Scan for the cell matching the given text and deliver its [X, Y] coordinate at center. 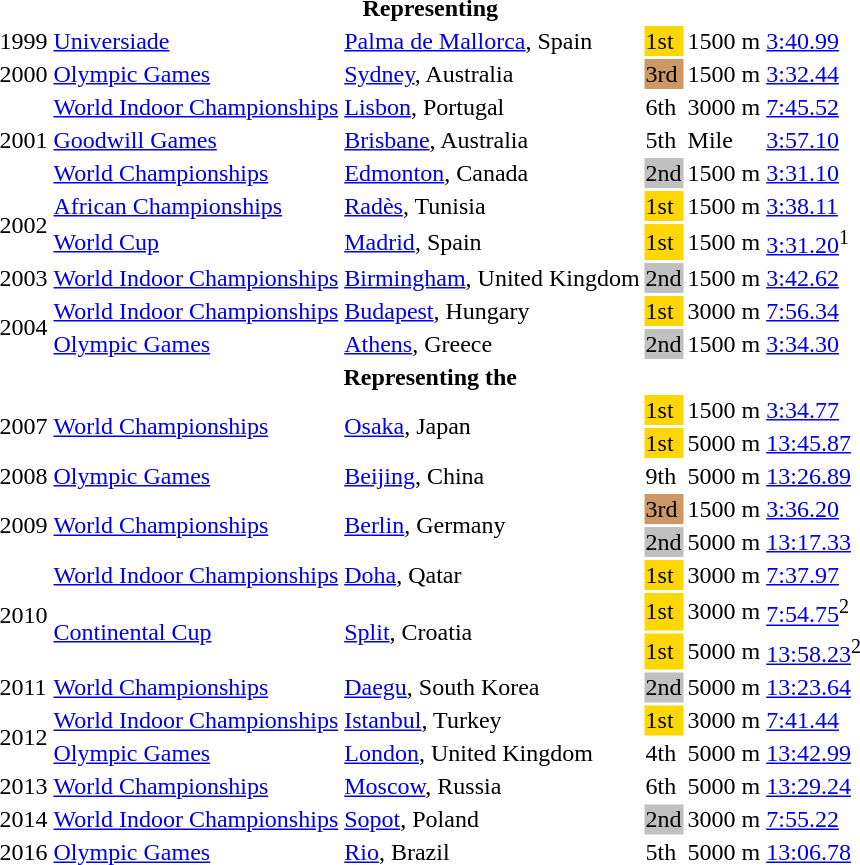
5th [664, 140]
Berlin, Germany [492, 526]
Beijing, China [492, 476]
Osaka, Japan [492, 426]
4th [664, 753]
Madrid, Spain [492, 242]
Split, Croatia [492, 631]
Lisbon, Portugal [492, 107]
Istanbul, Turkey [492, 720]
Daegu, South Korea [492, 687]
Sopot, Poland [492, 819]
Sydney, Australia [492, 74]
World Cup [196, 242]
Doha, Qatar [492, 575]
Edmonton, Canada [492, 173]
London, United Kingdom [492, 753]
Moscow, Russia [492, 786]
Radès, Tunisia [492, 206]
Mile [724, 140]
Goodwill Games [196, 140]
Budapest, Hungary [492, 311]
Palma de Mallorca, Spain [492, 41]
9th [664, 476]
Continental Cup [196, 631]
African Championships [196, 206]
Brisbane, Australia [492, 140]
Athens, Greece [492, 344]
Universiade [196, 41]
Birmingham, United Kingdom [492, 278]
